Identify which cell holds the provided text, then report its (X, Y) central coordinate. 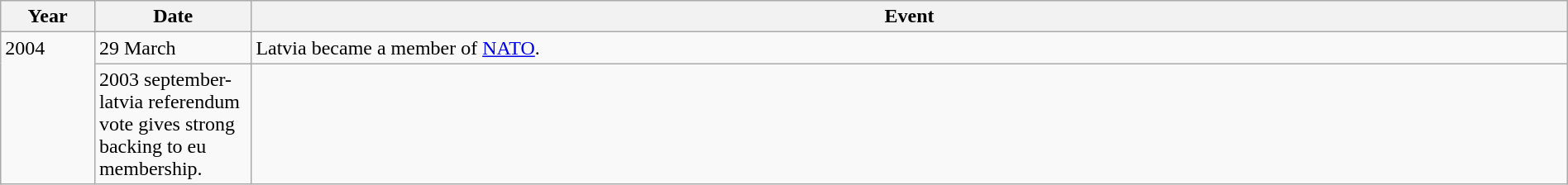
2004 (48, 108)
29 March (172, 48)
Year (48, 17)
2003 september- latvia referendum vote gives strong backing to eu membership. (172, 124)
Event (910, 17)
Date (172, 17)
Latvia became a member of NATO. (910, 48)
